Detect which cell encompasses the target text, then output its [X, Y] center coordinate. 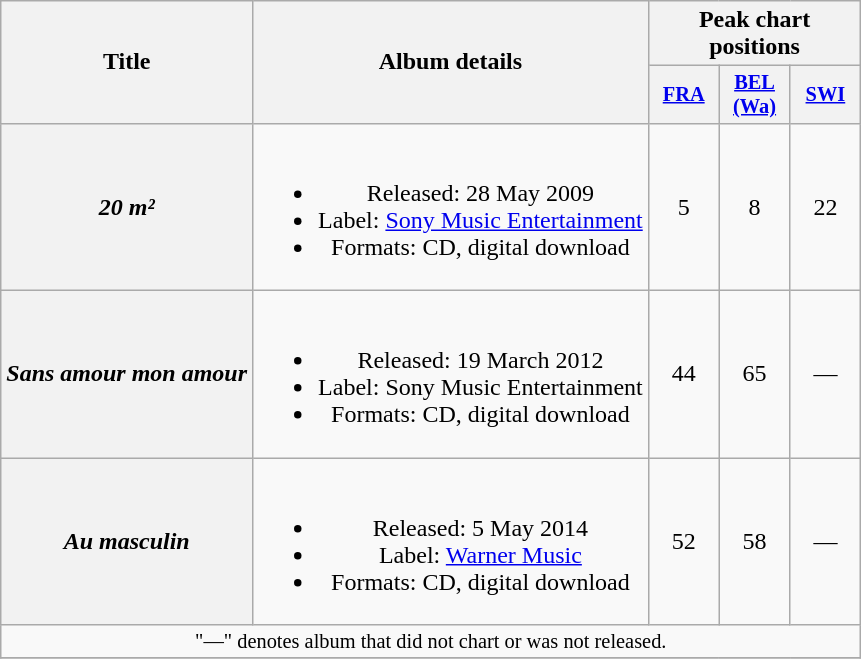
Released: 19 March 2012Label: Sony Music EntertainmentFormats: CD, digital download [451, 374]
Released: 5 May 2014Label: Warner MusicFormats: CD, digital download [451, 542]
65 [754, 374]
52 [684, 542]
44 [684, 374]
Released: 28 May 2009Label: Sony Music EntertainmentFormats: CD, digital download [451, 206]
Album details [451, 62]
"—" denotes album that did not chart or was not released. [431, 642]
Sans amour mon amour [127, 374]
Title [127, 62]
SWI [826, 95]
8 [754, 206]
58 [754, 542]
5 [684, 206]
FRA [684, 95]
BEL (Wa) [754, 95]
Au masculin [127, 542]
20 m² [127, 206]
22 [826, 206]
Peak chart positions [754, 34]
